Locate the cell with the specified text and output its (x, y) center coordinate. 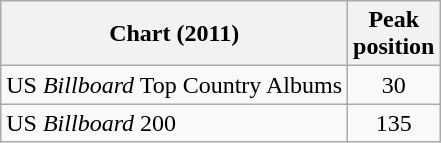
US Billboard Top Country Albums (174, 85)
US Billboard 200 (174, 123)
30 (394, 85)
135 (394, 123)
Peakposition (394, 34)
Chart (2011) (174, 34)
